Return (X, Y) of the center of cell containing provided text 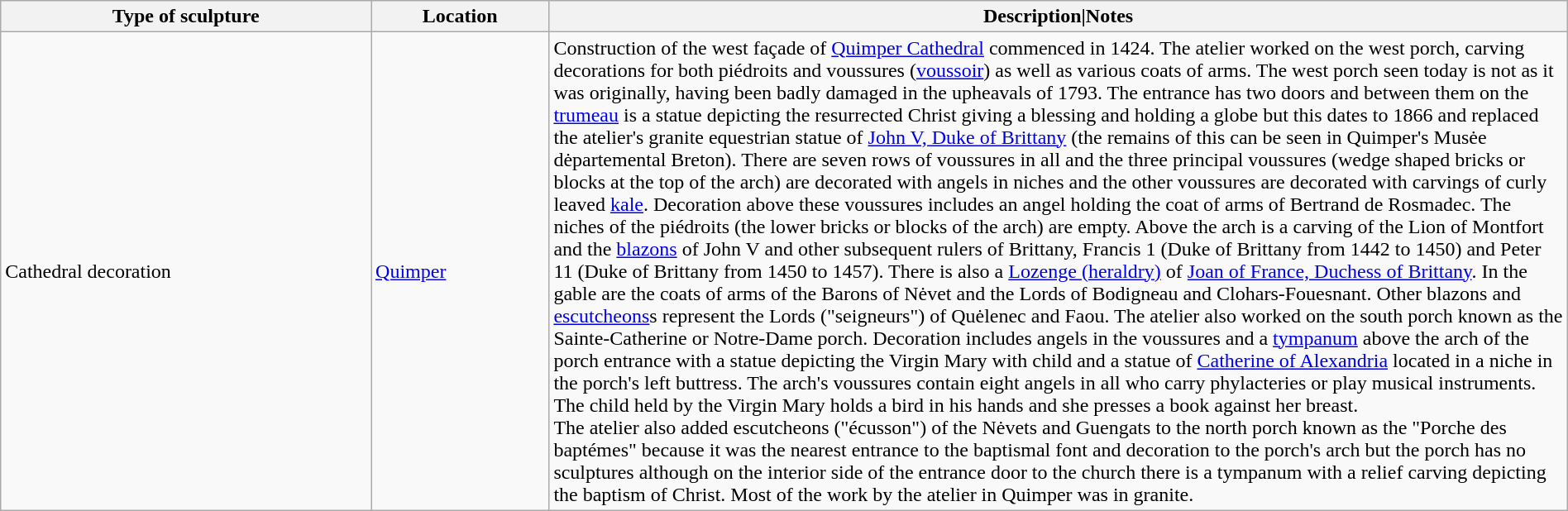
Description|Notes (1059, 17)
Type of sculpture (186, 17)
Cathedral decoration (186, 271)
Location (460, 17)
Quimper (460, 271)
